Locate the cell with the specified text and output its (X, Y) center coordinate. 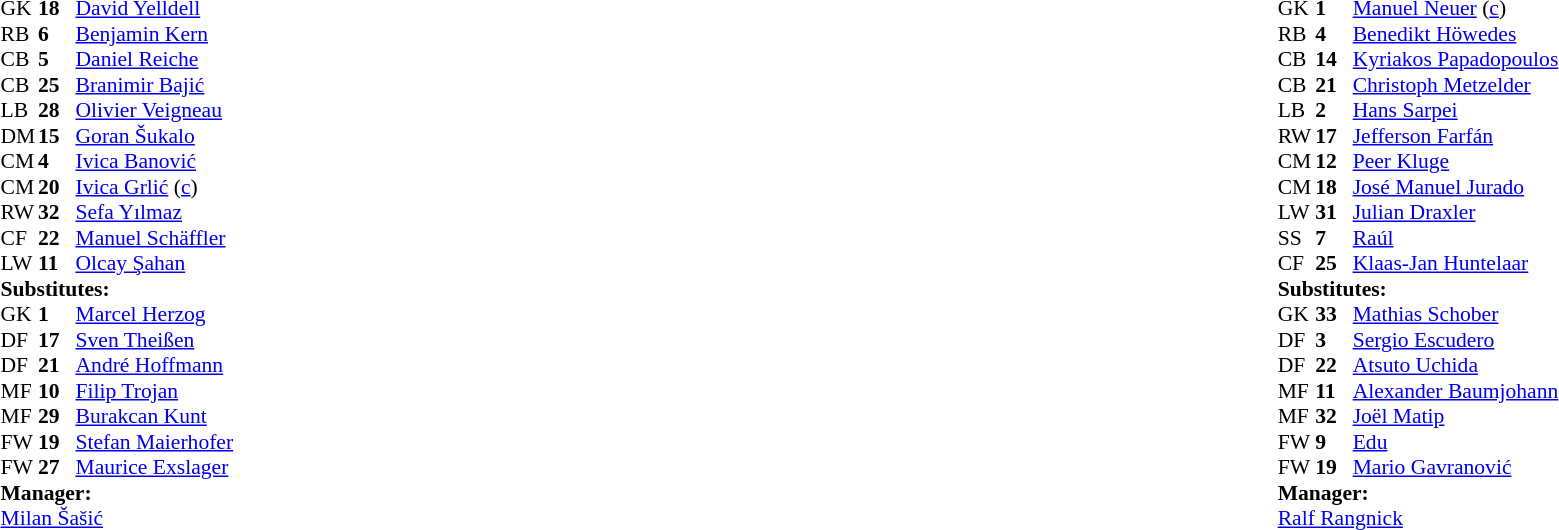
20 (57, 187)
Raúl (1456, 238)
André Hoffmann (155, 365)
1 (57, 315)
Mathias Schober (1456, 315)
Joël Matip (1456, 417)
Olivier Veigneau (155, 111)
Goran Šukalo (155, 136)
Jefferson Farfán (1456, 136)
Hans Sarpei (1456, 111)
DM (19, 136)
Branimir Bajić (155, 85)
Atsuto Uchida (1456, 365)
6 (57, 34)
Christoph Metzelder (1456, 85)
3 (1334, 340)
12 (1334, 161)
José Manuel Jurado (1456, 187)
9 (1334, 442)
Edu (1456, 442)
Peer Kluge (1456, 161)
Mario Gavranović (1456, 467)
Benjamin Kern (155, 34)
2 (1334, 111)
18 (1334, 187)
Julian Draxler (1456, 213)
Olcay Şahan (155, 263)
Maurice Exslager (155, 467)
Filip Trojan (155, 391)
Benedikt Höwedes (1456, 34)
Ivica Grlić (c) (155, 187)
Sergio Escudero (1456, 340)
14 (1334, 59)
SS (1297, 238)
Manuel Schäffler (155, 238)
5 (57, 59)
10 (57, 391)
27 (57, 467)
31 (1334, 213)
33 (1334, 315)
15 (57, 136)
7 (1334, 238)
28 (57, 111)
Marcel Herzog (155, 315)
Burakcan Kunt (155, 417)
Daniel Reiche (155, 59)
29 (57, 417)
Klaas-Jan Huntelaar (1456, 263)
Alexander Baumjohann (1456, 391)
Sven Theißen (155, 340)
Kyriakos Papadopoulos (1456, 59)
Stefan Maierhofer (155, 442)
Sefa Yılmaz (155, 213)
Ivica Banović (155, 161)
